Locate the cell with the specified text and output its [X, Y] center coordinate. 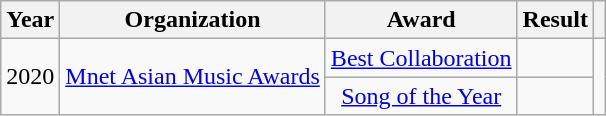
Year [30, 20]
Award [421, 20]
2020 [30, 77]
Mnet Asian Music Awards [193, 77]
Song of the Year [421, 96]
Best Collaboration [421, 58]
Organization [193, 20]
Result [555, 20]
